Determine the [x, y] coordinate at the center of the cell enclosing the given text.  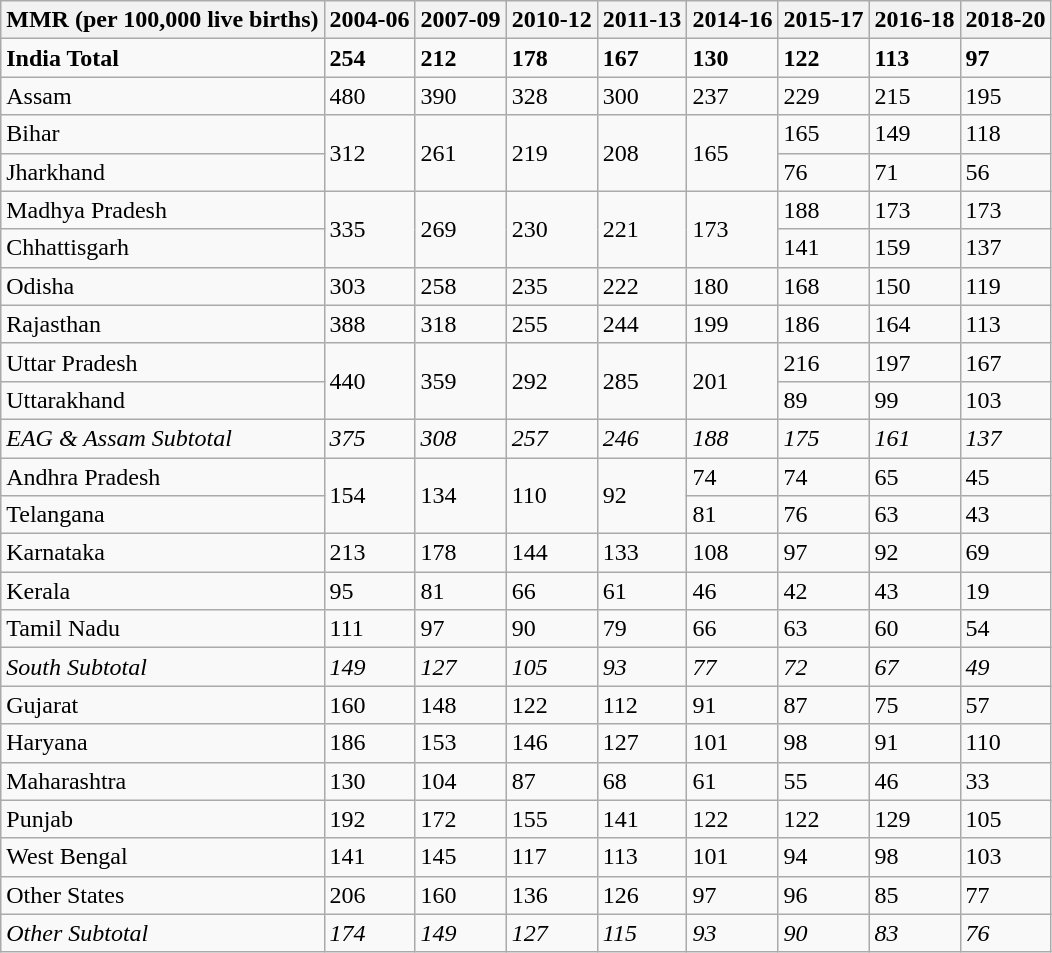
119 [1006, 286]
67 [914, 667]
72 [824, 667]
222 [642, 286]
68 [642, 781]
246 [642, 438]
19 [1006, 591]
Uttarakhand [162, 400]
Uttar Pradesh [162, 362]
155 [552, 819]
42 [824, 591]
55 [824, 781]
56 [1006, 172]
174 [370, 933]
172 [460, 819]
Other States [162, 895]
126 [642, 895]
Jharkhand [162, 172]
312 [370, 153]
229 [824, 96]
2004-06 [370, 20]
India Total [162, 58]
2016-18 [914, 20]
99 [914, 400]
180 [732, 286]
261 [460, 153]
201 [732, 381]
45 [1006, 477]
Assam [162, 96]
117 [552, 857]
237 [732, 96]
54 [1006, 629]
159 [914, 248]
148 [460, 705]
2010-12 [552, 20]
300 [642, 96]
208 [642, 153]
150 [914, 286]
235 [552, 286]
308 [460, 438]
Haryana [162, 743]
153 [460, 743]
285 [642, 381]
221 [642, 229]
133 [642, 553]
69 [1006, 553]
83 [914, 933]
215 [914, 96]
206 [370, 895]
65 [914, 477]
85 [914, 895]
Odisha [162, 286]
129 [914, 819]
Chhattisgarh [162, 248]
57 [1006, 705]
94 [824, 857]
2007-09 [460, 20]
199 [732, 324]
480 [370, 96]
Andhra Pradesh [162, 477]
79 [642, 629]
164 [914, 324]
440 [370, 381]
145 [460, 857]
269 [460, 229]
Telangana [162, 515]
255 [552, 324]
258 [460, 286]
192 [370, 819]
95 [370, 591]
219 [552, 153]
33 [1006, 781]
175 [824, 438]
134 [460, 496]
388 [370, 324]
Maharashtra [162, 781]
146 [552, 743]
Tamil Nadu [162, 629]
2011-13 [642, 20]
75 [914, 705]
254 [370, 58]
Karnataka [162, 553]
60 [914, 629]
161 [914, 438]
West Bengal [162, 857]
390 [460, 96]
136 [552, 895]
195 [1006, 96]
71 [914, 172]
112 [642, 705]
Punjab [162, 819]
2018-20 [1006, 20]
375 [370, 438]
115 [642, 933]
318 [460, 324]
96 [824, 895]
144 [552, 553]
2015-17 [824, 20]
South Subtotal [162, 667]
292 [552, 381]
197 [914, 362]
328 [552, 96]
244 [642, 324]
Gujarat [162, 705]
303 [370, 286]
104 [460, 781]
Bihar [162, 134]
118 [1006, 134]
49 [1006, 667]
335 [370, 229]
108 [732, 553]
89 [824, 400]
MMR (per 100,000 live births) [162, 20]
216 [824, 362]
213 [370, 553]
359 [460, 381]
230 [552, 229]
257 [552, 438]
Other Subtotal [162, 933]
Kerala [162, 591]
2014-16 [732, 20]
212 [460, 58]
Rajasthan [162, 324]
154 [370, 496]
168 [824, 286]
Madhya Pradesh [162, 210]
EAG & Assam Subtotal [162, 438]
111 [370, 629]
